Capture the cell that displays the provided text and extract its (x, y) central coordinate. 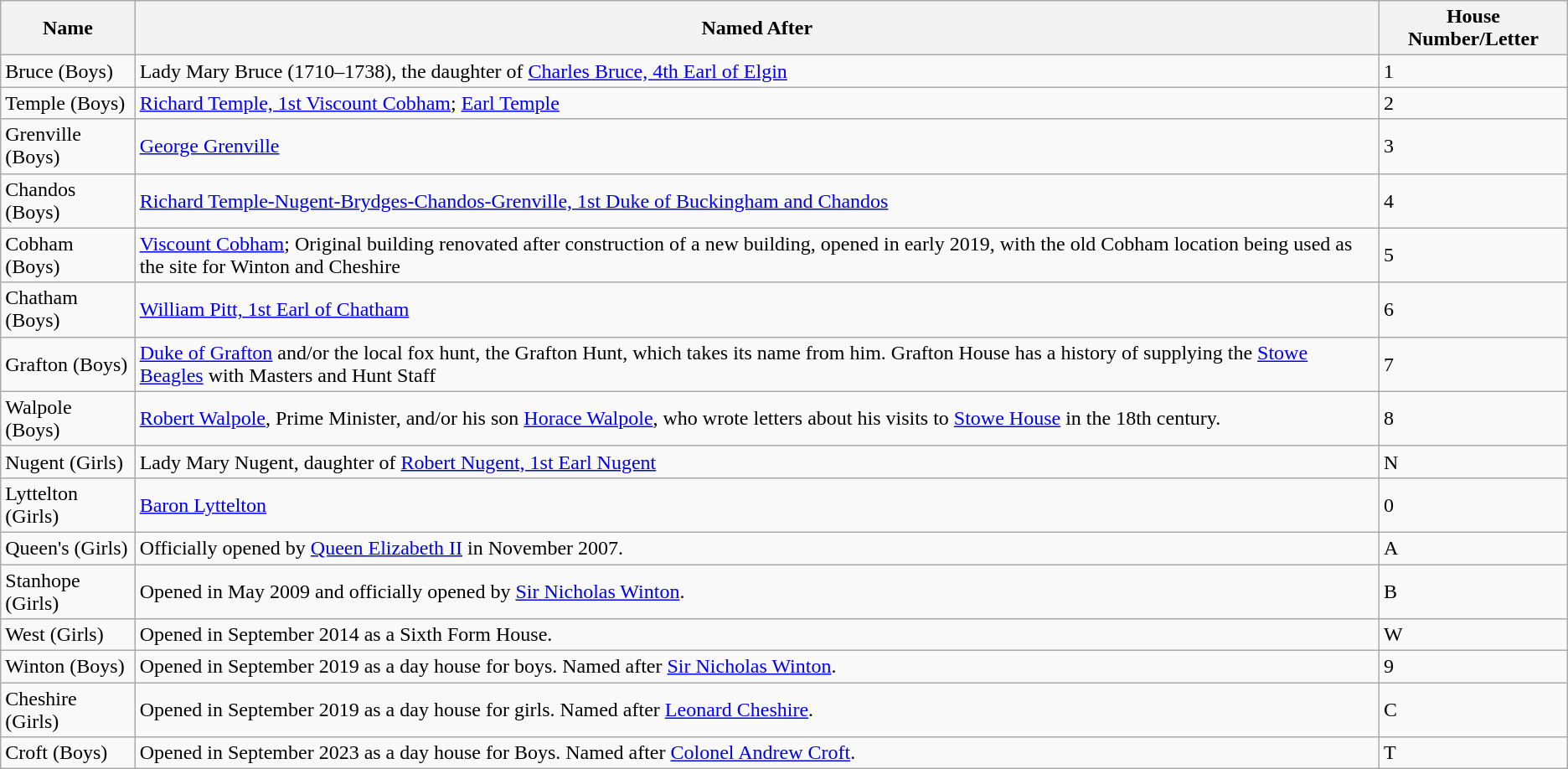
Richard Temple-Nugent-Brydges-Chandos-Grenville, 1st Duke of Buckingham and Chandos (757, 201)
B (1474, 591)
Named After (757, 28)
Cheshire (Girls) (68, 710)
Queen's (Girls) (68, 548)
7 (1474, 364)
William Pitt, 1st Earl of Chatham (757, 310)
West (Girls) (68, 635)
5 (1474, 255)
8 (1474, 419)
Opened in May 2009 and officially opened by Sir Nicholas Winton. (757, 591)
Lady Mary Bruce (1710–1738), the daughter of Charles Bruce, 4th Earl of Elgin (757, 71)
Lyttelton (Girls) (68, 504)
Opened in September 2023 as a day house for Boys. Named after Colonel Andrew Croft. (757, 753)
Opened in September 2014 as a Sixth Form House. (757, 635)
Grenville (Boys) (68, 146)
2 (1474, 103)
Lady Mary Nugent, daughter of Robert Nugent, 1st Earl Nugent (757, 462)
Richard Temple, 1st Viscount Cobham; Earl Temple (757, 103)
Temple (Boys) (68, 103)
Bruce (Boys) (68, 71)
Name (68, 28)
Walpole (Boys) (68, 419)
Cobham (Boys) (68, 255)
Nugent (Girls) (68, 462)
George Grenville (757, 146)
Opened in September 2019 as a day house for girls. Named after Leonard Cheshire. (757, 710)
Croft (Boys) (68, 753)
6 (1474, 310)
Officially opened by Queen Elizabeth II in November 2007. (757, 548)
Grafton (Boys) (68, 364)
3 (1474, 146)
W (1474, 635)
A (1474, 548)
T (1474, 753)
4 (1474, 201)
C (1474, 710)
N (1474, 462)
Chatham (Boys) (68, 310)
Baron Lyttelton (757, 504)
Chandos (Boys) (68, 201)
0 (1474, 504)
House Number/Letter (1474, 28)
9 (1474, 667)
Robert Walpole, Prime Minister, and/or his son Horace Walpole, who wrote letters about his visits to Stowe House in the 18th century. (757, 419)
Opened in September 2019 as a day house for boys. Named after Sir Nicholas Winton. (757, 667)
Winton (Boys) (68, 667)
Stanhope (Girls) (68, 591)
1 (1474, 71)
